Search for the cell housing the specified text and yield its [X, Y] center coordinate. 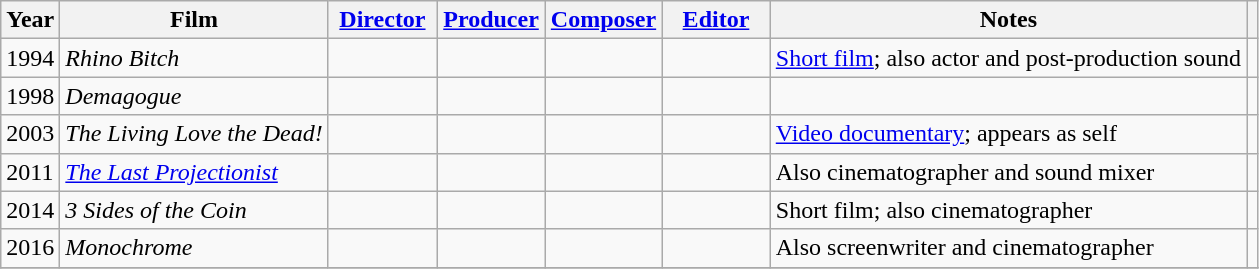
Year [30, 20]
The Living Love the Dead! [194, 134]
Notes [1008, 20]
2014 [30, 210]
Composer [603, 20]
Short film; also actor and post-production sound [1008, 58]
Monochrome [194, 248]
Rhino Bitch [194, 58]
Video documentary; appears as self [1008, 134]
Also cinematographer and sound mixer [1008, 172]
Film [194, 20]
1998 [30, 96]
Short film; also cinematographer [1008, 210]
Producer [492, 20]
Editor [716, 20]
Also screenwriter and cinematographer [1008, 248]
2011 [30, 172]
2003 [30, 134]
3 Sides of the Coin [194, 210]
Demagogue [194, 96]
The Last Projectionist [194, 172]
2016 [30, 248]
1994 [30, 58]
Director [382, 20]
